Capture the cell that displays the provided text and extract its [X, Y] central coordinate. 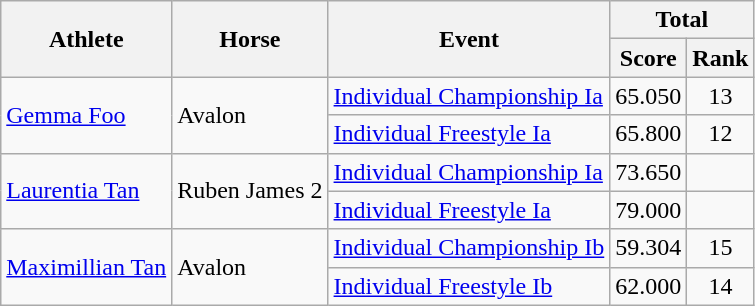
12 [720, 134]
65.800 [648, 134]
Maximillian Tan [86, 267]
Event [469, 39]
14 [720, 286]
13 [720, 96]
Total [682, 20]
62.000 [648, 286]
Athlete [86, 39]
79.000 [648, 210]
15 [720, 248]
Horse [250, 39]
Rank [720, 58]
Gemma Foo [86, 115]
59.304 [648, 248]
Individual Championship Ib [469, 248]
Score [648, 58]
73.650 [648, 172]
Laurentia Tan [86, 191]
Individual Freestyle Ib [469, 286]
Ruben James 2 [250, 191]
65.050 [648, 96]
